Return [x, y] of the center of cell containing provided text 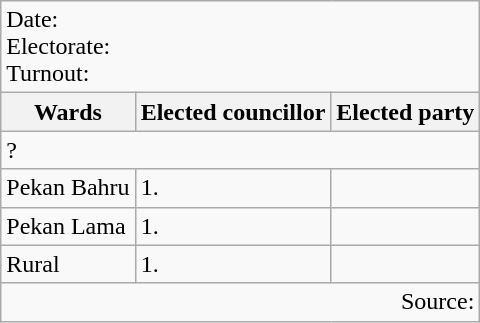
Source: [240, 302]
Pekan Bahru [68, 188]
Rural [68, 264]
Elected councillor [233, 112]
Date: Electorate: Turnout: [240, 47]
Elected party [406, 112]
? [240, 150]
Wards [68, 112]
Pekan Lama [68, 226]
